Identify which cell holds the provided text, then report its (X, Y) central coordinate. 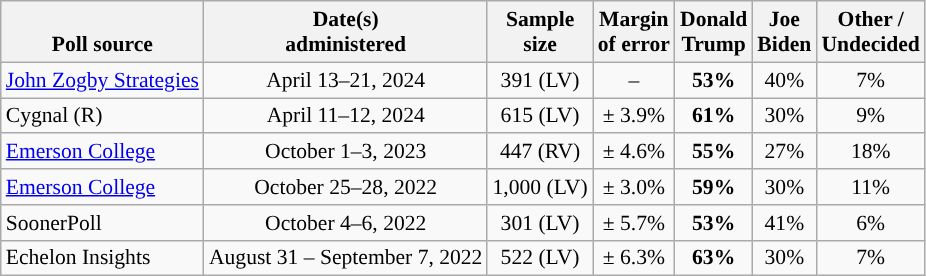
JoeBiden (784, 32)
391 (LV) (540, 80)
Samplesize (540, 32)
Other /Undecided (870, 32)
± 4.6% (634, 152)
11% (870, 187)
301 (LV) (540, 223)
27% (784, 152)
October 4–6, 2022 (346, 223)
9% (870, 116)
August 31 – September 7, 2022 (346, 258)
Cygnal (R) (102, 116)
October 1–3, 2023 (346, 152)
55% (714, 152)
1,000 (LV) (540, 187)
61% (714, 116)
April 11–12, 2024 (346, 116)
Marginof error (634, 32)
41% (784, 223)
522 (LV) (540, 258)
John Zogby Strategies (102, 80)
– (634, 80)
± 3.9% (634, 116)
40% (784, 80)
6% (870, 223)
447 (RV) (540, 152)
615 (LV) (540, 116)
± 6.3% (634, 258)
± 3.0% (634, 187)
April 13–21, 2024 (346, 80)
SoonerPoll (102, 223)
± 5.7% (634, 223)
Date(s)administered (346, 32)
59% (714, 187)
DonaldTrump (714, 32)
October 25–28, 2022 (346, 187)
18% (870, 152)
Poll source (102, 32)
63% (714, 258)
Echelon Insights (102, 258)
